Capture the cell that displays the provided text and extract its [x, y] central coordinate. 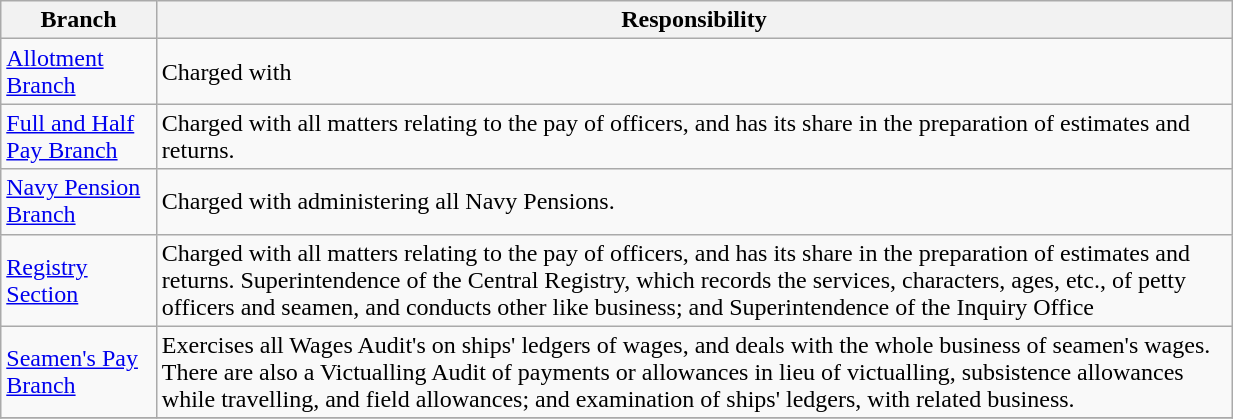
Navy Pension Branch [79, 202]
Registry Section [79, 280]
Seamen's Pay Branch [79, 372]
Responsibility [694, 20]
Allotment Branch [79, 72]
Charged with administering all Navy Pensions. [694, 202]
Full and Half Pay Branch [79, 136]
Branch [79, 20]
Charged with [694, 72]
Charged with all matters relating to the pay of officers, and has its share in the preparation of estimates and returns. [694, 136]
